Identify which cell holds the provided text, then report its (X, Y) central coordinate. 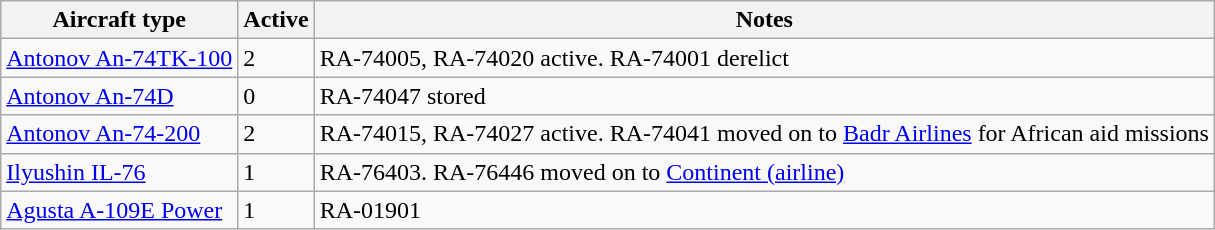
Notes (764, 20)
RA-01901 (764, 210)
Antonov An-74-200 (120, 134)
Antonov An-74TK-100 (120, 58)
Aircraft type (120, 20)
Antonov An-74D (120, 96)
0 (276, 96)
RA-74005, RA-74020 active. RA-74001 derelict (764, 58)
Agusta A-109E Power (120, 210)
RA-74015, RA-74027 active. RA-74041 moved on to Badr Airlines for African aid missions (764, 134)
RA-74047 stored (764, 96)
Active (276, 20)
RA-76403. RA-76446 moved on to Continent (airline) (764, 172)
Ilyushin IL-76 (120, 172)
